Scan for the cell matching the given text and deliver its [x, y] coordinate at center. 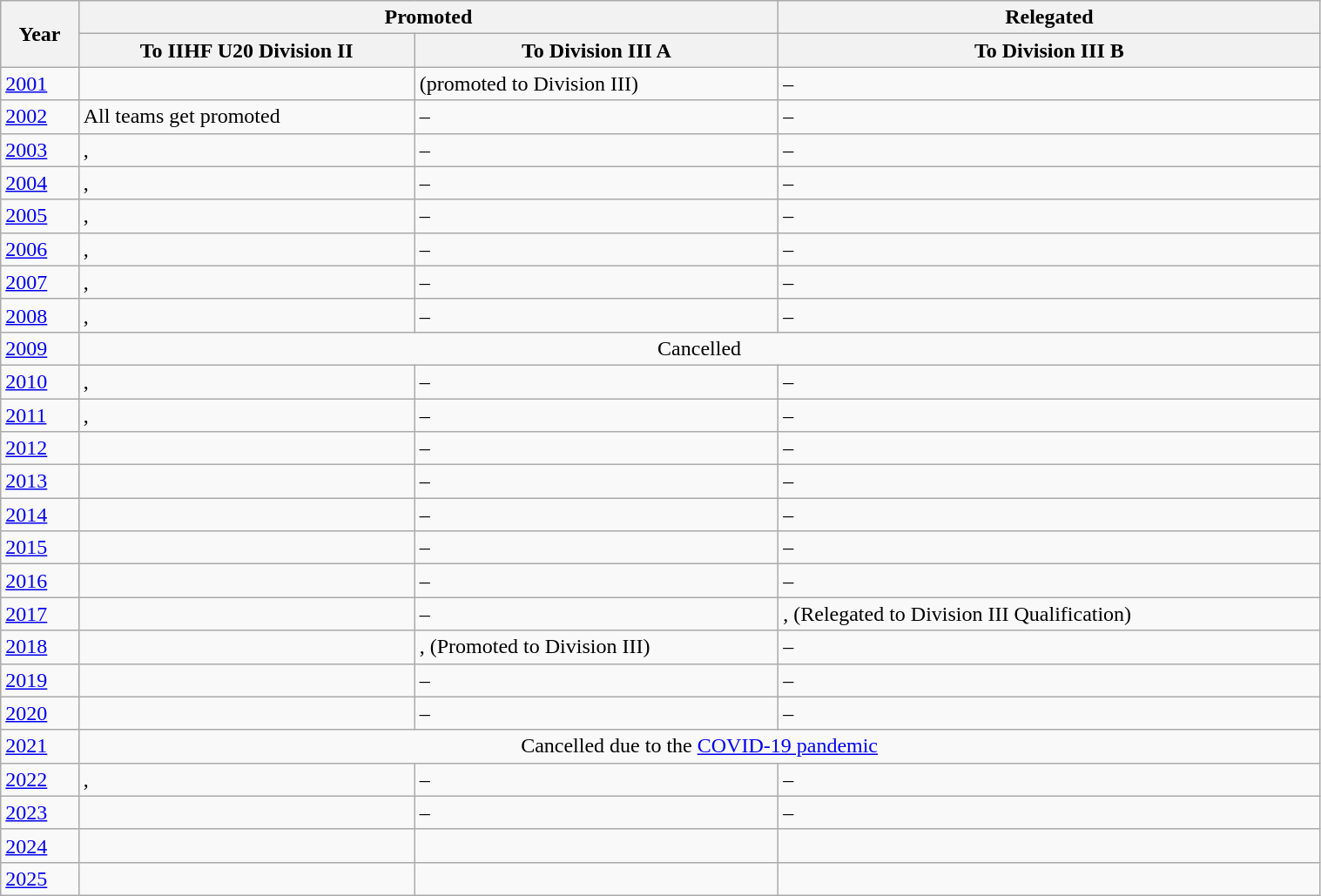
All teams get promoted [246, 117]
2016 [40, 581]
2024 [40, 845]
2012 [40, 448]
2013 [40, 482]
2003 [40, 150]
2021 [40, 746]
2014 [40, 515]
To Division III B [1049, 51]
Year [40, 34]
Relegated [1049, 17]
2011 [40, 415]
2001 [40, 84]
2022 [40, 779]
, (Promoted to Division III) [596, 647]
2006 [40, 249]
2005 [40, 216]
2017 [40, 614]
Cancelled due to the COVID-19 pandemic [699, 746]
2010 [40, 381]
To IIHF U20 Division II [246, 51]
2023 [40, 812]
2025 [40, 879]
2018 [40, 647]
(promoted to Division III) [596, 84]
2009 [40, 348]
To Division III A [596, 51]
2015 [40, 548]
, (Relegated to Division III Qualification) [1049, 614]
2004 [40, 183]
Promoted [428, 17]
2007 [40, 282]
Cancelled [699, 348]
2019 [40, 680]
2008 [40, 315]
2002 [40, 117]
2020 [40, 713]
